Extract the (x, y) coordinate from the center of the cell holding the provided text.  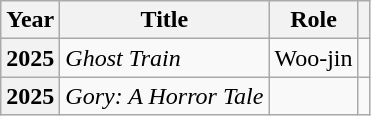
Ghost Train (164, 58)
Title (164, 20)
Role (314, 20)
Year (30, 20)
Woo-jin (314, 58)
Gory: A Horror Tale (164, 96)
